Output the (x, y) coordinate of the center of the cell containing the given text.  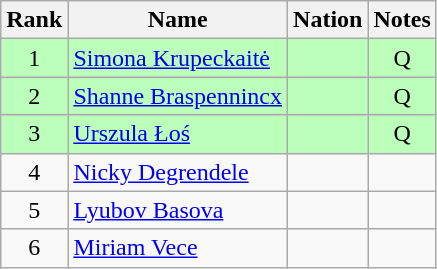
Nicky Degrendele (178, 172)
5 (34, 210)
Simona Krupeckaitė (178, 58)
Urszula Łoś (178, 134)
4 (34, 172)
2 (34, 96)
Lyubov Basova (178, 210)
6 (34, 248)
Nation (328, 20)
1 (34, 58)
Name (178, 20)
3 (34, 134)
Miriam Vece (178, 248)
Shanne Braspennincx (178, 96)
Rank (34, 20)
Notes (402, 20)
